For the text-containing cell, return its midpoint in (x, y) coordinate format. 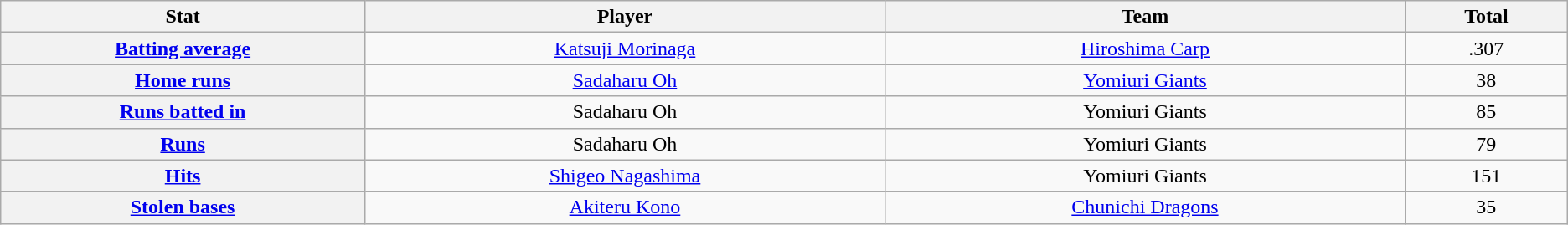
Katsuji Morinaga (625, 49)
Runs (183, 144)
35 (1486, 207)
79 (1486, 144)
Stat (183, 17)
Total (1486, 17)
Chunichi Dragons (1144, 207)
Hits (183, 176)
Batting average (183, 49)
151 (1486, 176)
Team (1144, 17)
Home runs (183, 80)
Shigeo Nagashima (625, 176)
Runs batted in (183, 112)
38 (1486, 80)
Akiteru Kono (625, 207)
Player (625, 17)
Stolen bases (183, 207)
.307 (1486, 49)
85 (1486, 112)
Hiroshima Carp (1144, 49)
